Capture the cell that displays the provided text and extract its [X, Y] central coordinate. 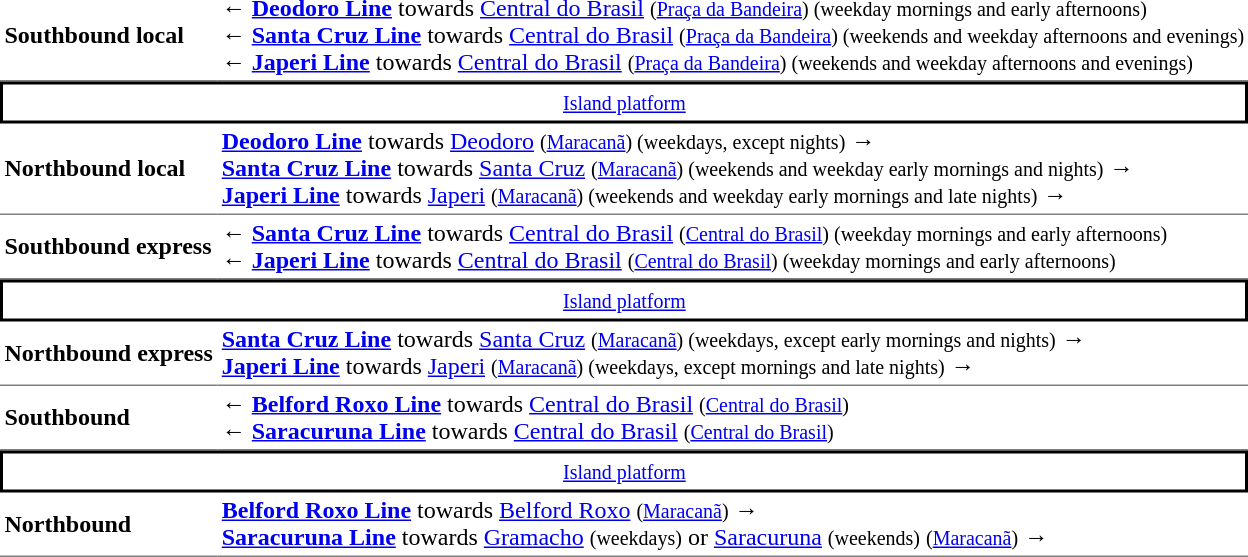
Northbound express [108, 354]
Southbound [108, 418]
← Belford Roxo Line towards Central do Brasil (Central do Brasil)← Saracuruna Line towards Central do Brasil (Central do Brasil) [732, 418]
Northbound local [108, 170]
Belford Roxo Line towards Belford Roxo (Maracanã) →Saracuruna Line towards Gramacho (weekdays) or Saracuruna (weekends) (Maracanã) → [732, 524]
Northbound [108, 524]
Southbound express [108, 247]
